Locate the cell with the specified text and output its (X, Y) center coordinate. 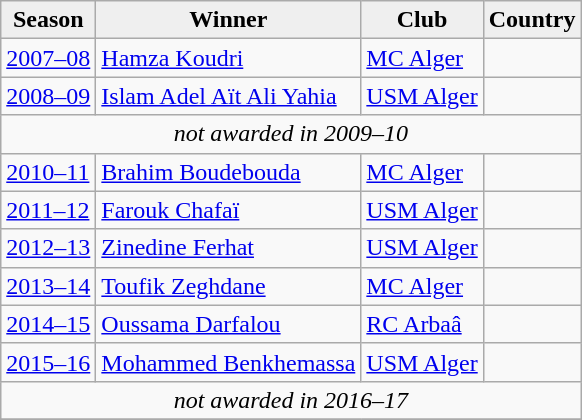
not awarded in 2009–10 (291, 134)
Season (48, 20)
2013–14 (48, 286)
2014–15 (48, 324)
2010–11 (48, 172)
Mohammed Benkhemassa (228, 362)
2011–12 (48, 210)
Winner (228, 20)
2012–13 (48, 248)
not awarded in 2016–17 (291, 400)
Oussama Darfalou (228, 324)
RC Arbaâ (422, 324)
Country (532, 20)
Farouk Chafaï (228, 210)
2008–09 (48, 96)
Zinedine Ferhat (228, 248)
Hamza Koudri (228, 58)
2015–16 (48, 362)
Islam Adel Aït Ali Yahia (228, 96)
Toufik Zeghdane (228, 286)
Brahim Boudebouda (228, 172)
2007–08 (48, 58)
Club (422, 20)
